Pinpoint the cell where the given text exists, returning its (X, Y) midpoint coordinate. 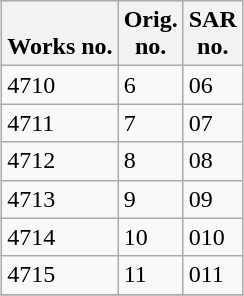
10 (150, 237)
7 (150, 123)
010 (212, 237)
4715 (60, 275)
06 (212, 85)
8 (150, 161)
4710 (60, 85)
08 (212, 161)
4711 (60, 123)
4712 (60, 161)
4714 (60, 237)
09 (212, 199)
6 (150, 85)
9 (150, 199)
4713 (60, 199)
11 (150, 275)
Orig.no. (150, 34)
011 (212, 275)
Works no. (60, 34)
SARno. (212, 34)
07 (212, 123)
